Identify which cell holds the provided text, then report its (x, y) central coordinate. 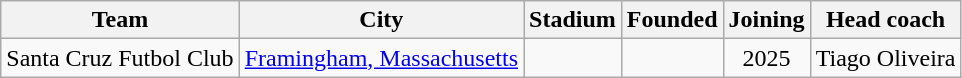
Stadium (573, 20)
Joining (766, 20)
Head coach (886, 20)
Founded (672, 20)
Team (120, 20)
2025 (766, 58)
Tiago Oliveira (886, 58)
City (381, 20)
Santa Cruz Futbol Club (120, 58)
Framingham, Massachusetts (381, 58)
